Detect which cell encompasses the target text, then output its (x, y) center coordinate. 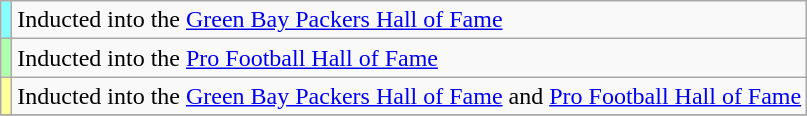
Inducted into the Green Bay Packers Hall of Fame (410, 20)
Inducted into the Green Bay Packers Hall of Fame and Pro Football Hall of Fame (410, 96)
Inducted into the Pro Football Hall of Fame (410, 58)
